Scan for the cell matching the given text and deliver its [X, Y] coordinate at center. 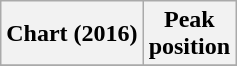
Peakposition [189, 34]
Chart (2016) [72, 34]
